Output the (X, Y) coordinate of the center of the cell containing the given text.  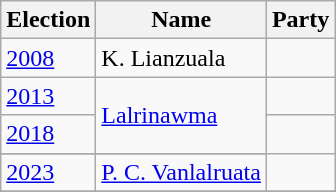
2018 (48, 134)
P. C. Vanlalruata (182, 172)
2013 (48, 96)
2023 (48, 172)
Party (300, 20)
K. Lianzuala (182, 58)
Election (48, 20)
Lalrinawma (182, 115)
Name (182, 20)
2008 (48, 58)
